Find where the given text appears and provide that cell's center as (X, Y) coordinate. 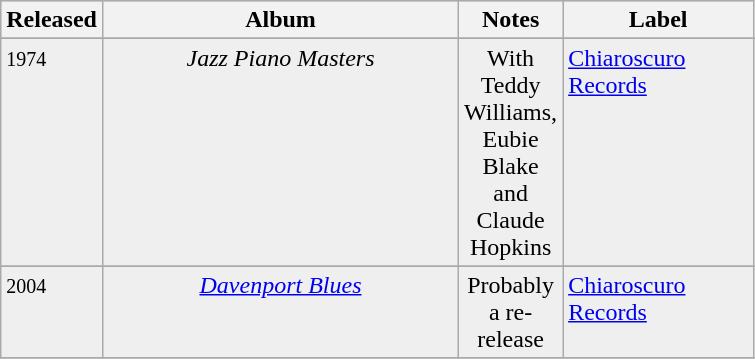
2004 (52, 312)
Davenport Blues (280, 312)
1974 (52, 152)
With Teddy Williams, Eubie Blake and Claude Hopkins (511, 152)
Album (280, 20)
Label (658, 20)
Probably a re-release (511, 312)
Jazz Piano Masters (280, 152)
Notes (511, 20)
Released (52, 20)
